Output the [x, y] coordinate of the center of the cell containing the given text.  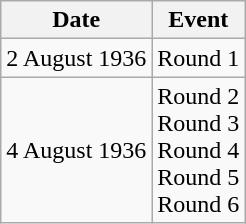
Date [76, 20]
Round 1 [198, 58]
Round 2Round 3Round 4Round 5Round 6 [198, 150]
Event [198, 20]
2 August 1936 [76, 58]
4 August 1936 [76, 150]
